Provide the (X, Y) coordinate of the cell's center where the given text is located.  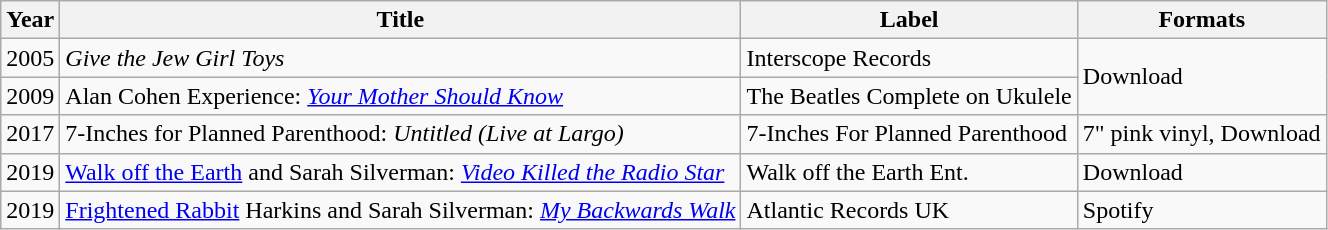
Title (400, 20)
Spotify (1202, 210)
7-Inches For Planned Parenthood (909, 134)
Alan Cohen Experience: Your Mother Should Know (400, 96)
7" pink vinyl, Download (1202, 134)
Year (30, 20)
Formats (1202, 20)
2009 (30, 96)
Interscope Records (909, 58)
7-Inches for Planned Parenthood: Untitled (Live at Largo) (400, 134)
Give the Jew Girl Toys (400, 58)
2005 (30, 58)
Label (909, 20)
The Beatles Complete on Ukulele (909, 96)
2017 (30, 134)
Frightened Rabbit Harkins and Sarah Silverman: My Backwards Walk (400, 210)
Walk off the Earth and Sarah Silverman: Video Killed the Radio Star (400, 172)
Walk off the Earth Ent. (909, 172)
Atlantic Records UK (909, 210)
